Identify which cell holds the provided text, then report its [X, Y] central coordinate. 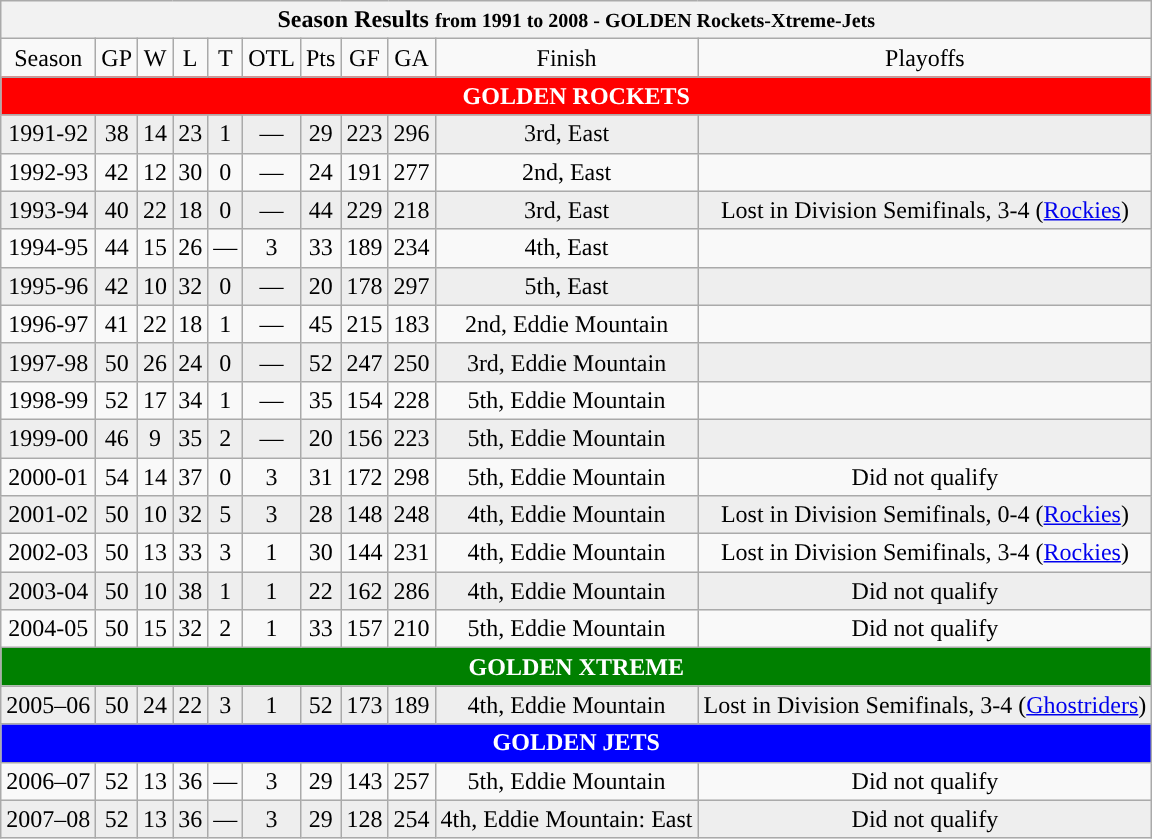
254 [412, 819]
4th, East [566, 248]
GA [412, 58]
45 [320, 324]
2007–08 [48, 819]
17 [156, 400]
2nd, Eddie Mountain [566, 324]
2001-02 [48, 515]
257 [412, 781]
1995-96 [48, 286]
234 [412, 248]
W [156, 58]
Playoffs [925, 58]
OTL [272, 58]
T [226, 58]
191 [364, 172]
9 [156, 438]
GOLDEN ROCKETS [576, 96]
1996-97 [48, 324]
2nd, East [566, 172]
Lost in Division Semifinals, 3-4 (Ghostriders) [925, 705]
1997-98 [48, 362]
215 [364, 324]
GP [117, 58]
1999-00 [48, 438]
297 [412, 286]
286 [412, 591]
GF [364, 58]
L [190, 58]
23 [190, 134]
2006–07 [48, 781]
Season Results from 1991 to 2008 - GOLDEN Rockets-Xtreme-Jets [576, 20]
148 [364, 515]
12 [156, 172]
41 [117, 324]
228 [412, 400]
1994-95 [48, 248]
157 [364, 629]
250 [412, 362]
Finish [566, 58]
173 [364, 705]
156 [364, 438]
2003-04 [48, 591]
1998-99 [48, 400]
178 [364, 286]
229 [364, 210]
144 [364, 553]
231 [412, 553]
GOLDEN JETS [576, 743]
298 [412, 477]
GOLDEN XTREME [576, 667]
34 [190, 400]
5 [226, 515]
5th, East [566, 286]
2002-03 [48, 553]
2000-01 [48, 477]
162 [364, 591]
2004-05 [48, 629]
277 [412, 172]
46 [117, 438]
154 [364, 400]
37 [190, 477]
Lost in Division Semifinals, 0-4 (Rockies) [925, 515]
143 [364, 781]
40 [117, 210]
1991-92 [48, 134]
218 [412, 210]
3rd, Eddie Mountain [566, 362]
Pts [320, 58]
296 [412, 134]
Season [48, 58]
210 [412, 629]
248 [412, 515]
1992-93 [48, 172]
128 [364, 819]
54 [117, 477]
247 [364, 362]
28 [320, 515]
172 [364, 477]
2005–06 [48, 705]
1993-94 [48, 210]
31 [320, 477]
183 [412, 324]
4th, Eddie Mountain: East [566, 819]
